Return (x, y) of the center of cell containing provided text 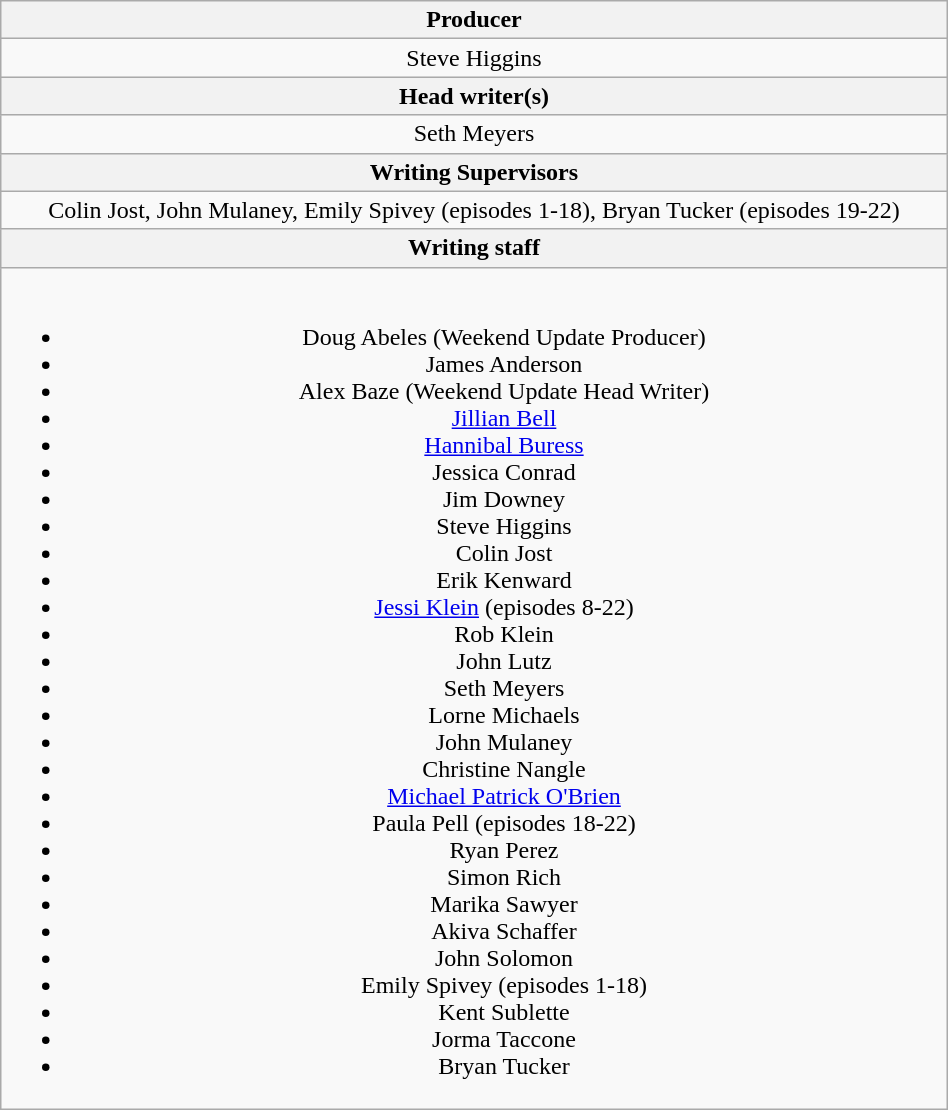
Producer (474, 20)
Head writer(s) (474, 96)
Steve Higgins (474, 58)
Writing staff (474, 248)
Colin Jost, John Mulaney, Emily Spivey (episodes 1-18), Bryan Tucker (episodes 19-22) (474, 210)
Writing Supervisors (474, 172)
Seth Meyers (474, 134)
